Detect which cell encompasses the target text, then output its [X, Y] center coordinate. 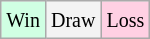
Win [24, 20]
Draw [72, 20]
Loss [126, 20]
